Provide the (X, Y) coordinate of the cell's center where the given text is located.  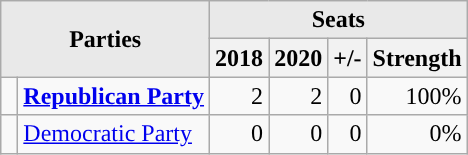
+/- (348, 58)
0% (417, 134)
Parties (106, 39)
2018 (240, 58)
Strength (417, 58)
Democratic Party (114, 134)
Republican Party (114, 96)
2020 (298, 58)
100% (417, 96)
Seats (338, 20)
